Scan for the cell matching the given text and deliver its (x, y) coordinate at center. 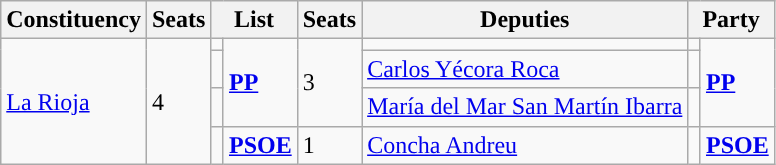
3 (329, 82)
Deputies (525, 20)
Concha Andreu (525, 145)
María del Mar San Martín Ibarra (525, 107)
4 (178, 102)
Carlos Yécora Roca (525, 69)
Constituency (74, 20)
La Rioja (74, 102)
1 (329, 145)
List (254, 20)
Party (731, 20)
